Search for the cell housing the specified text and yield its (X, Y) center coordinate. 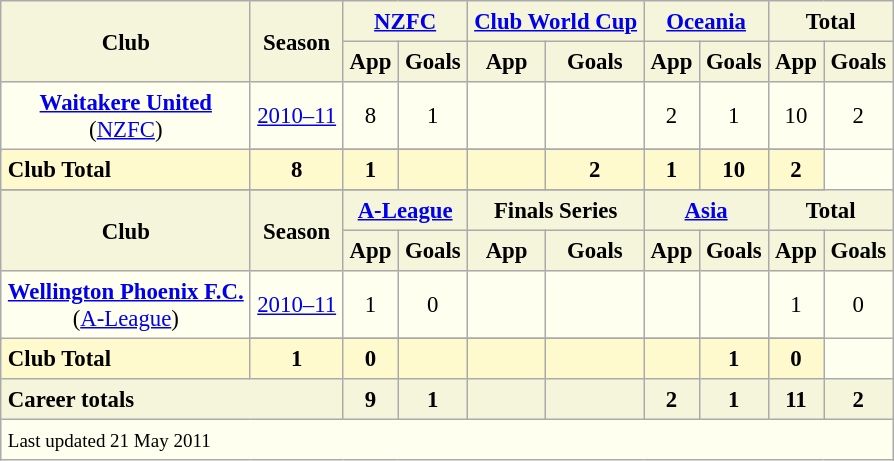
Club World Cup (555, 21)
Oceania (706, 21)
Last updated 21 May 2011 (447, 439)
9 (370, 399)
NZFC (406, 21)
Career totals (172, 399)
Asia (706, 210)
A-League (406, 210)
Waitakere United(NZFC) (126, 116)
Finals Series (555, 210)
11 (796, 399)
Wellington Phoenix F.C.(A-League) (126, 305)
